Output the [X, Y] coordinate of the center of the cell containing the given text.  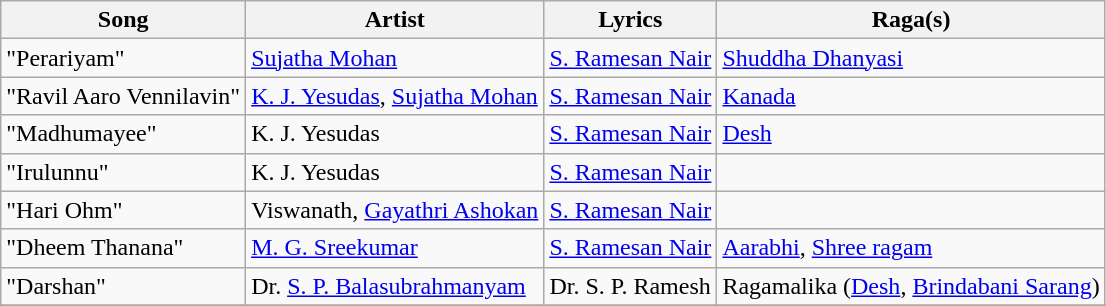
"Dheem Thanana" [124, 248]
"Hari Ohm" [124, 210]
"Perariyam" [124, 58]
Aarabhi, Shree ragam [911, 248]
"Madhumayee" [124, 134]
M. G. Sreekumar [395, 248]
"Darshan" [124, 286]
Artist [395, 20]
Raga(s) [911, 20]
Dr. S. P. Ramesh [630, 286]
Kanada [911, 96]
"Irulunnu" [124, 172]
"Ravil Aaro Vennilavin" [124, 96]
Sujatha Mohan [395, 58]
Song [124, 20]
K. J. Yesudas, Sujatha Mohan [395, 96]
Shuddha Dhanyasi [911, 58]
Ragamalika (Desh, Brindabani Sarang) [911, 286]
Viswanath, Gayathri Ashokan [395, 210]
Lyrics [630, 20]
Dr. S. P. Balasubrahmanyam [395, 286]
Desh [911, 134]
